Provide the (X, Y) coordinate of the cell's center where the given text is located.  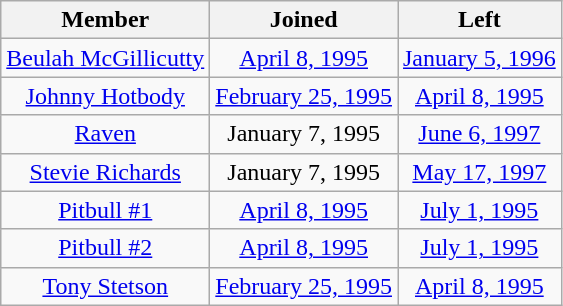
Beulah McGillicutty (106, 58)
Pitbull #2 (106, 248)
June 6, 1997 (480, 134)
Tony Stetson (106, 286)
Stevie Richards (106, 172)
Left (480, 20)
Johnny Hotbody (106, 96)
May 17, 1997 (480, 172)
Pitbull #1 (106, 210)
Raven (106, 134)
Joined (304, 20)
Member (106, 20)
January 5, 1996 (480, 58)
